Pinpoint the cell where the given text exists, returning its [X, Y] midpoint coordinate. 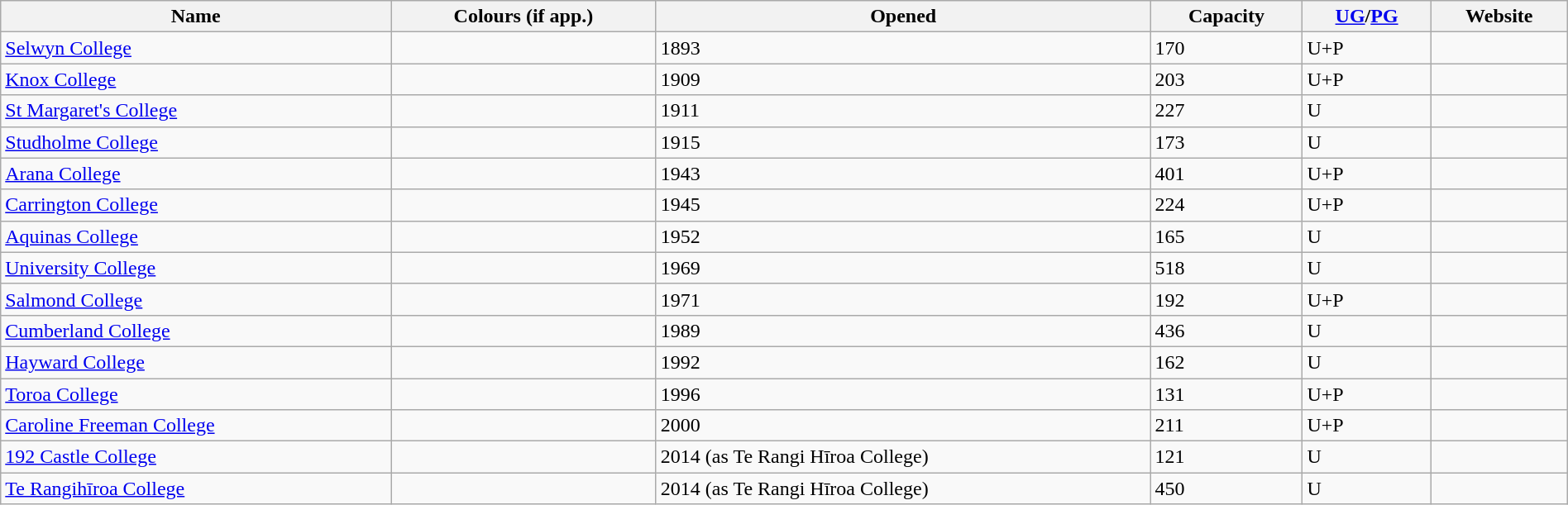
131 [1226, 394]
Name [196, 17]
203 [1226, 79]
1911 [903, 111]
162 [1226, 362]
University College [196, 268]
Website [1499, 17]
Hayward College [196, 362]
Salmond College [196, 299]
224 [1226, 205]
1989 [903, 331]
192 [1226, 299]
Studholme College [196, 142]
1996 [903, 394]
Cumberland College [196, 331]
1952 [903, 236]
436 [1226, 331]
Capacity [1226, 17]
Arana College [196, 174]
1969 [903, 268]
Carrington College [196, 205]
170 [1226, 48]
Knox College [196, 79]
1945 [903, 205]
450 [1226, 488]
1909 [903, 79]
Aquinas College [196, 236]
Opened [903, 17]
Selwyn College [196, 48]
173 [1226, 142]
192 Castle College [196, 457]
1943 [903, 174]
227 [1226, 111]
Colours (if app.) [524, 17]
401 [1226, 174]
Te Rangihīroa College [196, 488]
UG/PG [1366, 17]
1893 [903, 48]
1915 [903, 142]
Toroa College [196, 394]
121 [1226, 457]
211 [1226, 426]
1971 [903, 299]
518 [1226, 268]
St Margaret's College [196, 111]
165 [1226, 236]
1992 [903, 362]
Caroline Freeman College [196, 426]
2000 [903, 426]
